Determine the [x, y] coordinate at the center of the cell enclosing the given text.  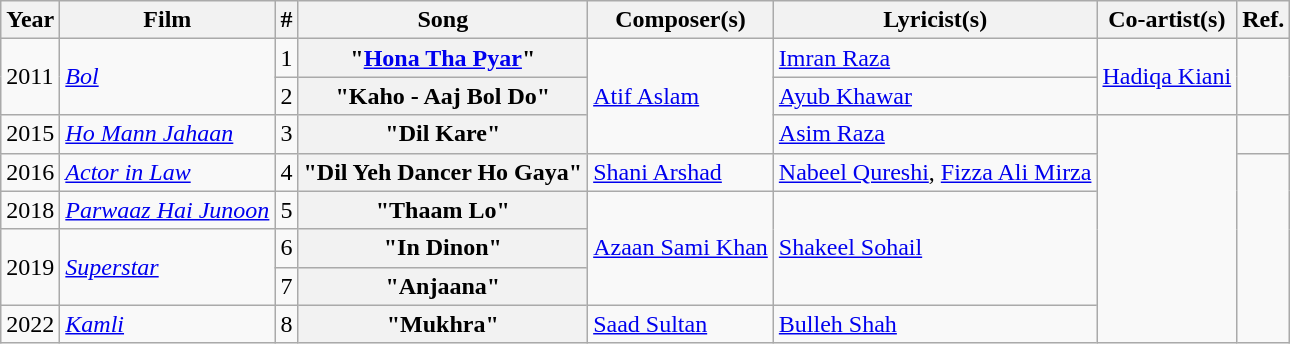
2 [286, 96]
Song [443, 20]
Year [30, 20]
Bulleh Shah [935, 324]
Saad Sultan [681, 324]
2022 [30, 324]
"Thaam Lo" [443, 210]
Shani Arshad [681, 172]
2016 [30, 172]
2011 [30, 77]
Superstar [168, 267]
7 [286, 286]
"Mukhra" [443, 324]
Atif Aslam [681, 96]
"Dil Yeh Dancer Ho Gaya" [443, 172]
Film [168, 20]
Kamli [168, 324]
8 [286, 324]
Azaan Sami Khan [681, 248]
Co-artist(s) [1167, 20]
Parwaaz Hai Junoon [168, 210]
2018 [30, 210]
Imran Raza [935, 58]
Hadiqa Kiani [1167, 77]
Ho Mann Jahaan [168, 134]
Composer(s) [681, 20]
2019 [30, 267]
Ref. [1264, 20]
1 [286, 58]
"Hona Tha Pyar" [443, 58]
Nabeel Qureshi, Fizza Ali Mirza [935, 172]
4 [286, 172]
Lyricist(s) [935, 20]
"Kaho - Aaj Bol Do" [443, 96]
# [286, 20]
5 [286, 210]
Bol [168, 77]
3 [286, 134]
"Dil Kare" [443, 134]
Shakeel Sohail [935, 248]
2015 [30, 134]
"In Dinon" [443, 248]
Ayub Khawar [935, 96]
Actor in Law [168, 172]
6 [286, 248]
"Anjaana" [443, 286]
Asim Raza [935, 134]
